Identify which cell holds the provided text, then report its (X, Y) central coordinate. 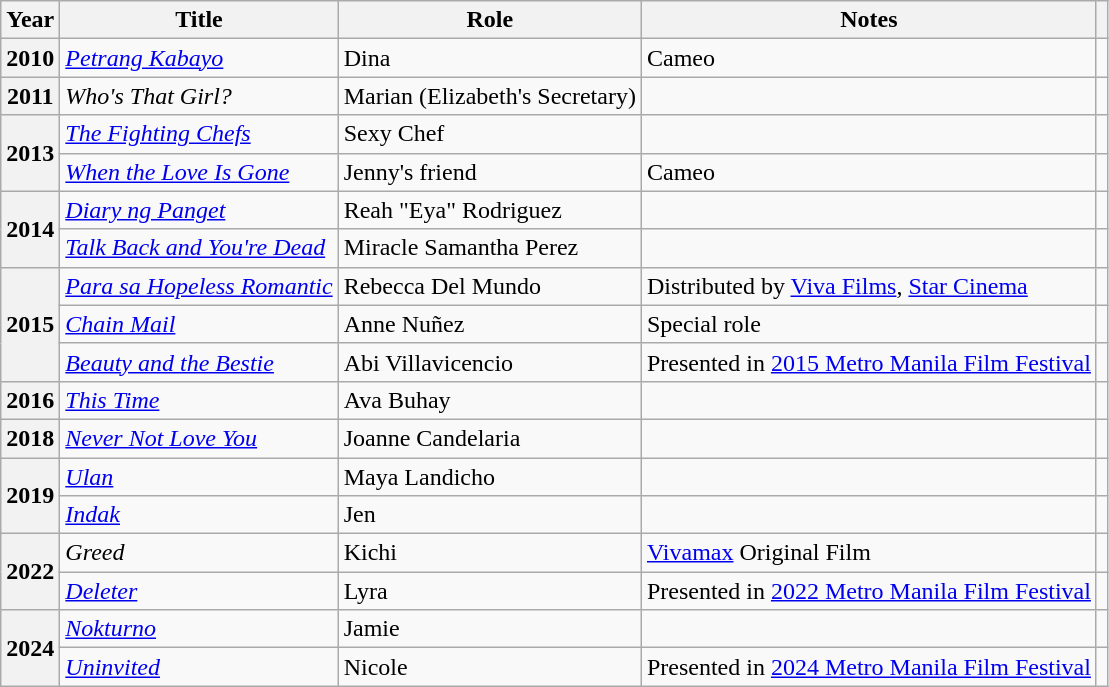
Presented in 2015 Metro Manila Film Festival (868, 362)
Talk Back and You're Dead (199, 248)
2014 (30, 229)
2013 (30, 153)
Greed (199, 553)
2016 (30, 400)
Deleter (199, 591)
Maya Landicho (490, 477)
Dina (490, 58)
Lyra (490, 591)
Reah "Eya" Rodriguez (490, 210)
Abi Villavicencio (490, 362)
2011 (30, 96)
The Fighting Chefs (199, 134)
2022 (30, 572)
Jamie (490, 629)
Jen (490, 515)
2010 (30, 58)
Nicole (490, 667)
2018 (30, 438)
Indak (199, 515)
Sexy Chef (490, 134)
Year (30, 20)
Vivamax Original Film (868, 553)
Diary ng Panget (199, 210)
2024 (30, 648)
Ulan (199, 477)
When the Love Is Gone (199, 172)
Nokturno (199, 629)
Special role (868, 324)
Marian (Elizabeth's Secretary) (490, 96)
Chain Mail (199, 324)
Role (490, 20)
2019 (30, 496)
Kichi (490, 553)
Uninvited (199, 667)
Distributed by Viva Films, Star Cinema (868, 286)
Anne Nuñez (490, 324)
Title (199, 20)
Jenny's friend (490, 172)
2015 (30, 324)
Miracle Samantha Perez (490, 248)
Petrang Kabayo (199, 58)
Para sa Hopeless Romantic (199, 286)
Who's That Girl? (199, 96)
Rebecca Del Mundo (490, 286)
Notes (868, 20)
Never Not Love You (199, 438)
Ava Buhay (490, 400)
Presented in 2022 Metro Manila Film Festival (868, 591)
Beauty and the Bestie (199, 362)
This Time (199, 400)
Joanne Candelaria (490, 438)
Presented in 2024 Metro Manila Film Festival (868, 667)
